Provide the [x, y] coordinate of the cell's center where the given text is located.  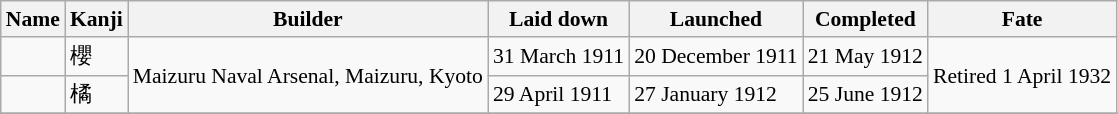
橘 [96, 94]
Retired 1 April 1932 [1022, 76]
Completed [866, 19]
27 January 1912 [716, 94]
21 May 1912 [866, 56]
櫻 [96, 56]
Name [33, 19]
31 March 1911 [558, 56]
20 December 1911 [716, 56]
25 June 1912 [866, 94]
Launched [716, 19]
Maizuru Naval Arsenal, Maizuru, Kyoto [308, 76]
Kanji [96, 19]
Builder [308, 19]
Fate [1022, 19]
29 April 1911 [558, 94]
Laid down [558, 19]
